Locate the cell with the specified text and output its (X, Y) center coordinate. 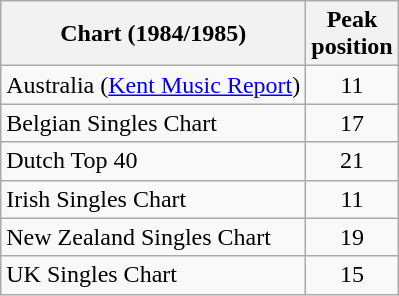
New Zealand Singles Chart (154, 237)
Irish Singles Chart (154, 199)
Belgian Singles Chart (154, 123)
15 (352, 275)
21 (352, 161)
Dutch Top 40 (154, 161)
UK Singles Chart (154, 275)
Chart (1984/1985) (154, 34)
17 (352, 123)
19 (352, 237)
Australia (Kent Music Report) (154, 85)
Peakposition (352, 34)
